Detect which cell encompasses the target text, then output its [X, Y] center coordinate. 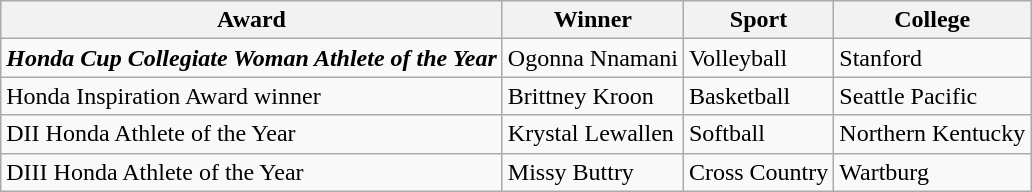
Northern Kentucky [932, 134]
Ogonna Nnamani [592, 58]
Stanford [932, 58]
Honda Inspiration Award winner [252, 96]
College [932, 20]
Sport [758, 20]
Volleyball [758, 58]
Honda Cup Collegiate Woman Athlete of the Year [252, 58]
Cross Country [758, 172]
Krystal Lewallen [592, 134]
Seattle Pacific [932, 96]
Winner [592, 20]
DII Honda Athlete of the Year [252, 134]
Basketball [758, 96]
Missy Buttry [592, 172]
Brittney Kroon [592, 96]
Wartburg [932, 172]
DIII Honda Athlete of the Year [252, 172]
Award [252, 20]
Softball [758, 134]
